For the text-containing cell, return its midpoint in [x, y] coordinate format. 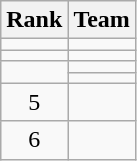
6 [34, 140]
5 [34, 102]
Team [102, 20]
Rank [34, 20]
